For the text-containing cell, return its midpoint in (X, Y) coordinate format. 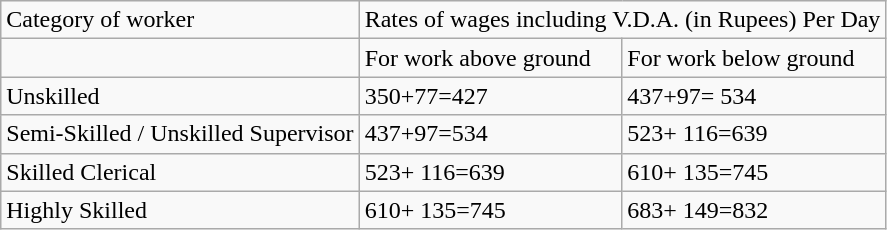
For work above ground (490, 58)
437+97= 534 (754, 96)
Rates of wages including V.D.A. (in Rupees) Per Day (622, 20)
Unskilled (180, 96)
683+ 149=832 (754, 210)
Skilled Clerical (180, 172)
350+77=427 (490, 96)
Category of worker (180, 20)
For work below ground (754, 58)
Highly Skilled (180, 210)
437+97=534 (490, 134)
Semi-Skilled / Unskilled Supervisor (180, 134)
